Return (x, y) of the center of cell containing provided text 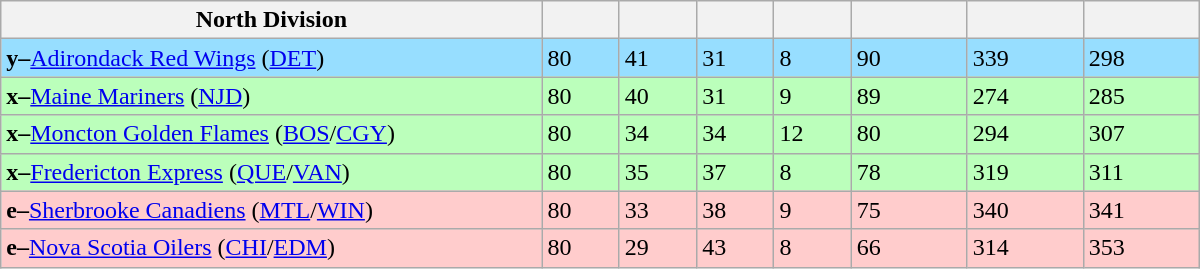
314 (1025, 248)
35 (658, 172)
90 (909, 58)
x–Moncton Golden Flames (BOS/CGY) (272, 134)
37 (736, 172)
339 (1025, 58)
340 (1025, 210)
North Division (272, 20)
274 (1025, 96)
x–Maine Mariners (NJD) (272, 96)
75 (909, 210)
40 (658, 96)
66 (909, 248)
319 (1025, 172)
285 (1141, 96)
e–Sherbrooke Canadiens (MTL/WIN) (272, 210)
38 (736, 210)
298 (1141, 58)
341 (1141, 210)
353 (1141, 248)
78 (909, 172)
307 (1141, 134)
12 (812, 134)
29 (658, 248)
x–Fredericton Express (QUE/VAN) (272, 172)
89 (909, 96)
41 (658, 58)
43 (736, 248)
e–Nova Scotia Oilers (CHI/EDM) (272, 248)
311 (1141, 172)
33 (658, 210)
y–Adirondack Red Wings (DET) (272, 58)
294 (1025, 134)
